From the cell containing the given text, extract its center point as [X, Y] coordinate. 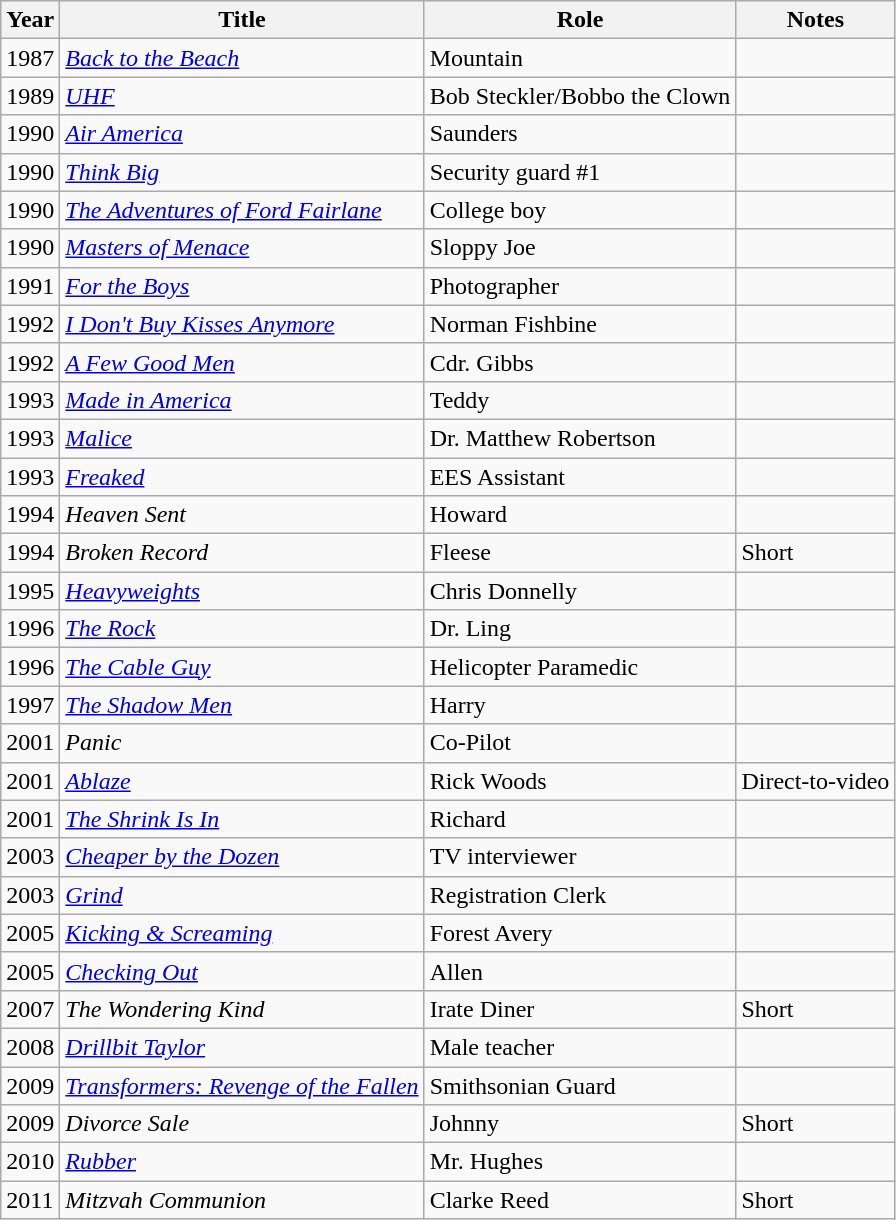
Rick Woods [580, 781]
2008 [30, 1047]
Dr. Ling [580, 629]
Cheaper by the Dozen [242, 857]
The Shrink Is In [242, 819]
Kicking & Screaming [242, 933]
Made in America [242, 400]
1991 [30, 286]
For the Boys [242, 286]
Mr. Hughes [580, 1162]
1997 [30, 705]
Rubber [242, 1162]
Allen [580, 971]
Drillbit Taylor [242, 1047]
Norman Fishbine [580, 324]
A Few Good Men [242, 362]
Panic [242, 743]
Male teacher [580, 1047]
Photographer [580, 286]
Chris Donnelly [580, 591]
Heaven Sent [242, 515]
Cdr. Gibbs [580, 362]
Helicopter Paramedic [580, 667]
2007 [30, 1009]
Sloppy Joe [580, 248]
Harry [580, 705]
The Rock [242, 629]
Fleese [580, 553]
Clarke Reed [580, 1200]
Registration Clerk [580, 895]
1987 [30, 58]
1989 [30, 96]
Dr. Matthew Robertson [580, 438]
The Shadow Men [242, 705]
Year [30, 20]
Teddy [580, 400]
EES Assistant [580, 477]
Divorce Sale [242, 1124]
Howard [580, 515]
Heavyweights [242, 591]
Johnny [580, 1124]
Smithsonian Guard [580, 1085]
Security guard #1 [580, 172]
UHF [242, 96]
Mountain [580, 58]
Notes [816, 20]
The Wondering Kind [242, 1009]
Richard [580, 819]
1995 [30, 591]
Mitzvah Communion [242, 1200]
Role [580, 20]
Saunders [580, 134]
The Cable Guy [242, 667]
2010 [30, 1162]
Masters of Menace [242, 248]
Malice [242, 438]
Grind [242, 895]
I Don't Buy Kisses Anymore [242, 324]
Co-Pilot [580, 743]
2011 [30, 1200]
College boy [580, 210]
The Adventures of Ford Fairlane [242, 210]
Broken Record [242, 553]
Irate Diner [580, 1009]
Back to the Beach [242, 58]
Checking Out [242, 971]
Think Big [242, 172]
TV interviewer [580, 857]
Freaked [242, 477]
Ablaze [242, 781]
Direct-to-video [816, 781]
Bob Steckler/Bobbo the Clown [580, 96]
Forest Avery [580, 933]
Air America [242, 134]
Title [242, 20]
Transformers: Revenge of the Fallen [242, 1085]
